Scan for the cell matching the given text and deliver its [X, Y] coordinate at center. 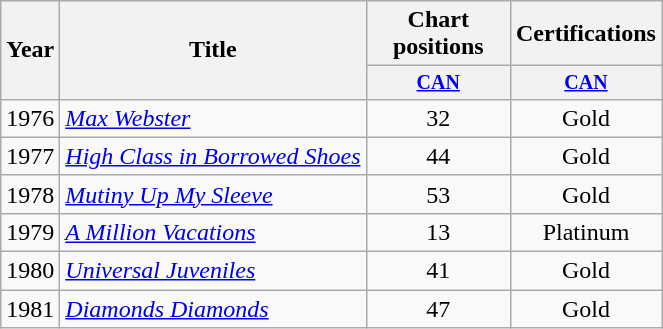
1976 [30, 118]
1981 [30, 309]
Year [30, 50]
High Class in Borrowed Shoes [213, 156]
Platinum [586, 232]
1979 [30, 232]
41 [438, 271]
Universal Juveniles [213, 271]
Max Webster [213, 118]
44 [438, 156]
47 [438, 309]
1980 [30, 271]
1977 [30, 156]
Certifications [586, 34]
1978 [30, 194]
Chart positions [438, 34]
13 [438, 232]
Title [213, 50]
32 [438, 118]
53 [438, 194]
A Million Vacations [213, 232]
Mutiny Up My Sleeve [213, 194]
Diamonds Diamonds [213, 309]
